Pinpoint the cell where the given text exists, returning its (x, y) midpoint coordinate. 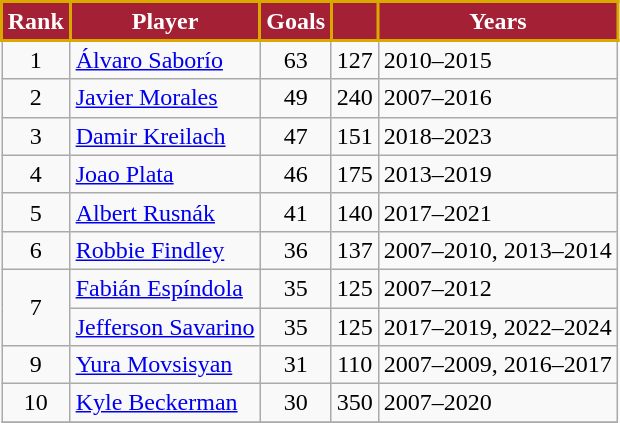
Yura Movsisyan (165, 365)
2007–2010, 2013–2014 (498, 250)
350 (354, 403)
2013–2019 (498, 174)
Goals (296, 21)
10 (36, 403)
140 (354, 212)
Álvaro Saborío (165, 60)
127 (354, 60)
2007–2020 (498, 403)
137 (354, 250)
Rank (36, 21)
2007–2012 (498, 288)
Jefferson Savarino (165, 327)
151 (354, 136)
2018–2023 (498, 136)
Damir Kreilach (165, 136)
47 (296, 136)
2007–2016 (498, 98)
4 (36, 174)
30 (296, 403)
2 (36, 98)
Javier Morales (165, 98)
41 (296, 212)
31 (296, 365)
Albert Rusnák (165, 212)
2017–2019, 2022–2024 (498, 327)
Joao Plata (165, 174)
3 (36, 136)
2017–2021 (498, 212)
1 (36, 60)
2010–2015 (498, 60)
36 (296, 250)
63 (296, 60)
49 (296, 98)
7 (36, 307)
46 (296, 174)
2007–2009, 2016–2017 (498, 365)
5 (36, 212)
175 (354, 174)
240 (354, 98)
Kyle Beckerman (165, 403)
Fabián Espíndola (165, 288)
110 (354, 365)
Robbie Findley (165, 250)
9 (36, 365)
6 (36, 250)
Years (498, 21)
Player (165, 21)
